Scan for the cell matching the given text and deliver its [X, Y] coordinate at center. 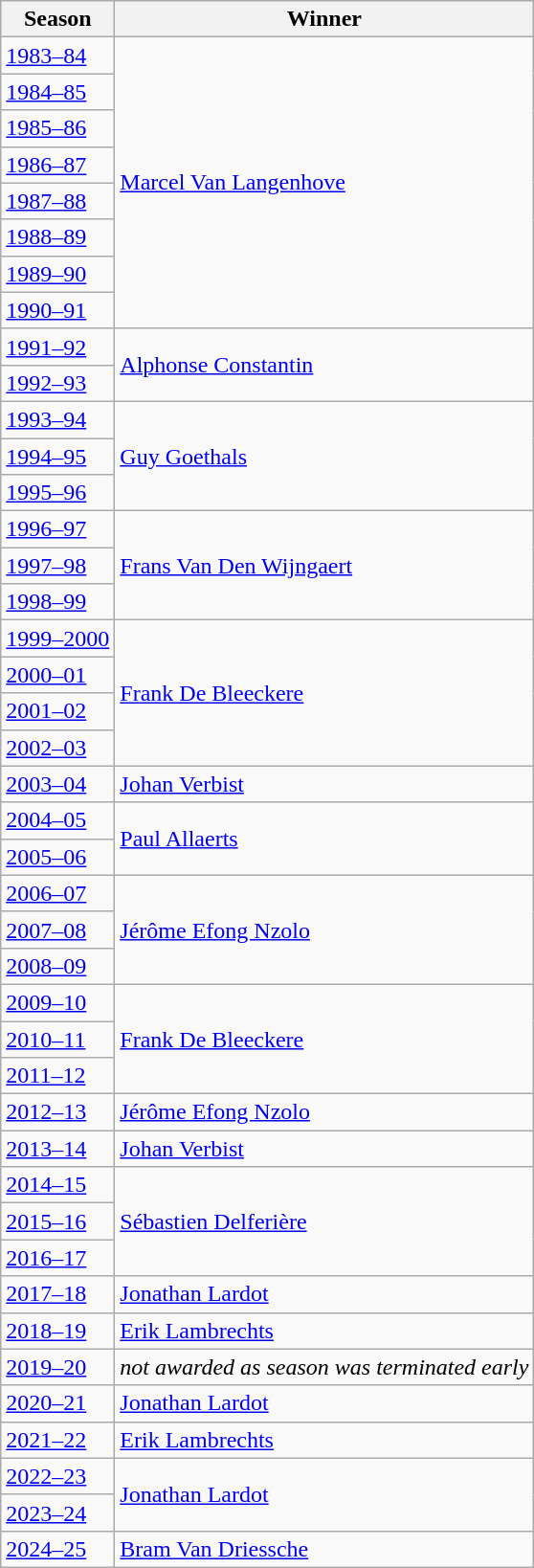
2020–21 [57, 1403]
2019–20 [57, 1367]
2004–05 [57, 820]
1994–95 [57, 457]
2002–03 [57, 748]
1988–89 [57, 237]
2007–08 [57, 930]
1986–87 [57, 165]
2001–02 [57, 711]
2023–24 [57, 1512]
1989–90 [57, 274]
Sébastien Delferière [324, 1221]
1990–91 [57, 310]
2017–18 [57, 1294]
2003–04 [57, 784]
1993–94 [57, 419]
2006–07 [57, 893]
2000–01 [57, 675]
Bram Van Driessche [324, 1549]
Alphonse Constantin [324, 365]
Marcel Van Langenhove [324, 183]
2013–14 [57, 1149]
2012–13 [57, 1112]
1996–97 [57, 529]
2016–17 [57, 1258]
2018–19 [57, 1331]
1991–92 [57, 347]
2009–10 [57, 1002]
Paul Allaerts [324, 839]
1992–93 [57, 383]
2011–12 [57, 1076]
Guy Goethals [324, 456]
1983–84 [57, 56]
1985–86 [57, 128]
2008–09 [57, 966]
2022–23 [57, 1476]
Winner [324, 19]
Frans Van Den Wijngaert [324, 566]
1999–2000 [57, 638]
2024–25 [57, 1549]
1997–98 [57, 566]
2010–11 [57, 1039]
Season [57, 19]
2014–15 [57, 1185]
2015–16 [57, 1221]
1984–85 [57, 92]
not awarded as season was terminated early [324, 1367]
1998–99 [57, 602]
2021–22 [57, 1440]
1987–88 [57, 201]
2005–06 [57, 857]
1995–96 [57, 493]
